Return (X, Y) of the center of cell containing provided text 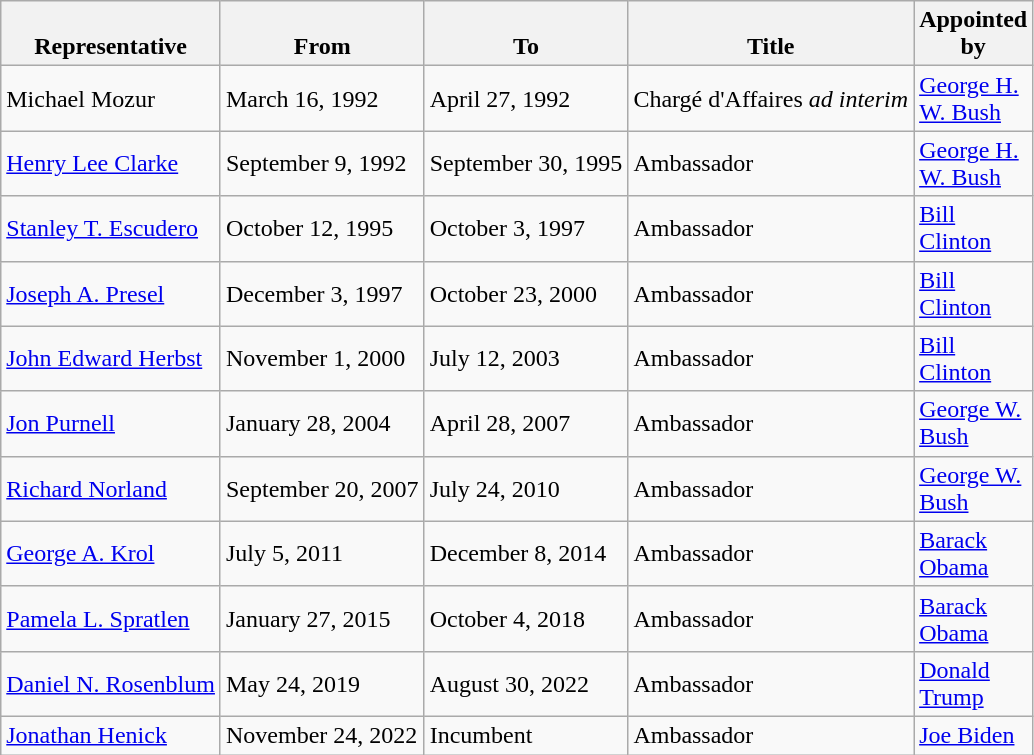
Jon Purnell (111, 424)
From (322, 34)
Chargé d'Affaires ad interim (771, 98)
Appointed by (974, 34)
July 12, 2003 (526, 358)
Henry Lee Clarke (111, 164)
George A. Krol (111, 554)
Joe Biden (974, 735)
July 5, 2011 (322, 554)
October 23, 2000 (526, 294)
April 28, 2007 (526, 424)
March 16, 1992 (322, 98)
Pamela L. Spratlen (111, 618)
December 3, 1997 (322, 294)
October 3, 1997 (526, 228)
January 28, 2004 (322, 424)
Daniel N. Rosenblum (111, 684)
April 27, 1992 (526, 98)
September 9, 1992 (322, 164)
November 1, 2000 (322, 358)
January 27, 2015 (322, 618)
Stanley T. Escudero (111, 228)
Jonathan Henick (111, 735)
July 24, 2010 (526, 488)
November 24, 2022 (322, 735)
Richard Norland (111, 488)
May 24, 2019 (322, 684)
October 12, 1995 (322, 228)
December 8, 2014 (526, 554)
Joseph A. Presel (111, 294)
To (526, 34)
Title (771, 34)
September 20, 2007 (322, 488)
Representative (111, 34)
Incumbent (526, 735)
October 4, 2018 (526, 618)
John Edward Herbst (111, 358)
Michael Mozur (111, 98)
September 30, 1995 (526, 164)
Donald Trump (974, 684)
August 30, 2022 (526, 684)
